Determine the (X, Y) coordinate at the center of the cell enclosing the given text.  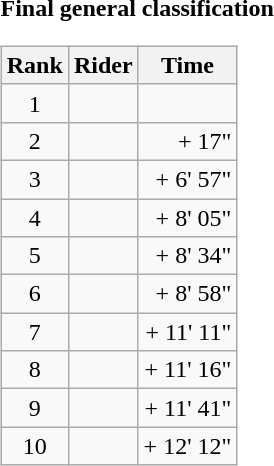
Rider (103, 65)
2 (34, 141)
1 (34, 103)
+ 11' 41" (188, 408)
+ 8' 34" (188, 256)
8 (34, 370)
9 (34, 408)
+ 6' 57" (188, 179)
4 (34, 217)
+ 8' 05" (188, 217)
Rank (34, 65)
+ 8' 58" (188, 294)
10 (34, 446)
6 (34, 294)
5 (34, 256)
Time (188, 65)
+ 17" (188, 141)
7 (34, 332)
+ 11' 16" (188, 370)
+ 12' 12" (188, 446)
3 (34, 179)
+ 11' 11" (188, 332)
